Locate the cell with the specified text and output its (x, y) center coordinate. 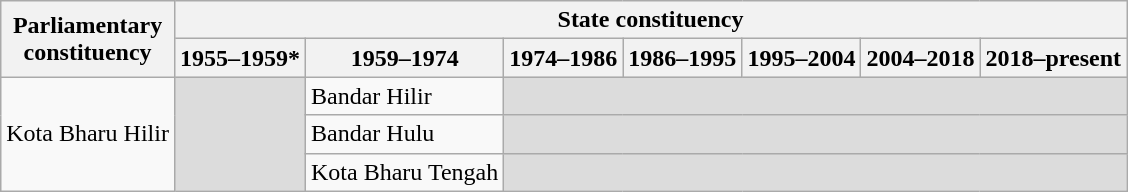
Bandar Hulu (405, 134)
2004–2018 (920, 58)
1959–1974 (405, 58)
Bandar Hilir (405, 96)
Kota Bharu Tengah (405, 172)
1974–1986 (564, 58)
1995–2004 (802, 58)
State constituency (650, 20)
1955–1959* (240, 58)
Parliamentaryconstituency (88, 39)
2018–present (1054, 58)
Kota Bharu Hilir (88, 134)
1986–1995 (682, 58)
